Return (X, Y) of the center of cell containing provided text 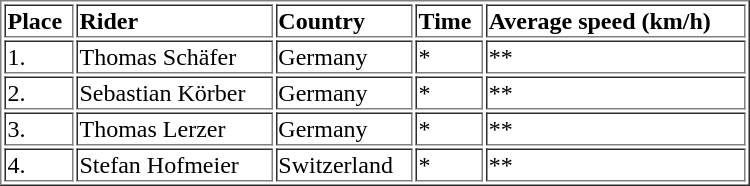
Sebastian Körber (175, 92)
Switzerland (344, 164)
Thomas Schäfer (175, 56)
3. (38, 128)
Average speed (km/h) (616, 20)
Rider (175, 20)
Place (38, 20)
Stefan Hofmeier (175, 164)
Thomas Lerzer (175, 128)
2. (38, 92)
4. (38, 164)
Time (450, 20)
1. (38, 56)
Country (344, 20)
